Determine the [X, Y] coordinate at the center of the cell enclosing the given text.  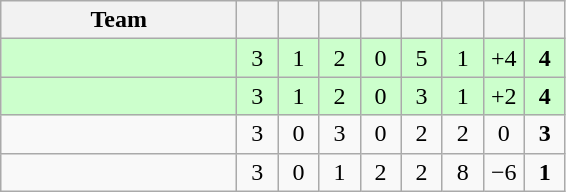
Team [119, 20]
5 [422, 58]
8 [462, 172]
−6 [504, 172]
+2 [504, 96]
+4 [504, 58]
